Return [X, Y] of the center of cell containing provided text 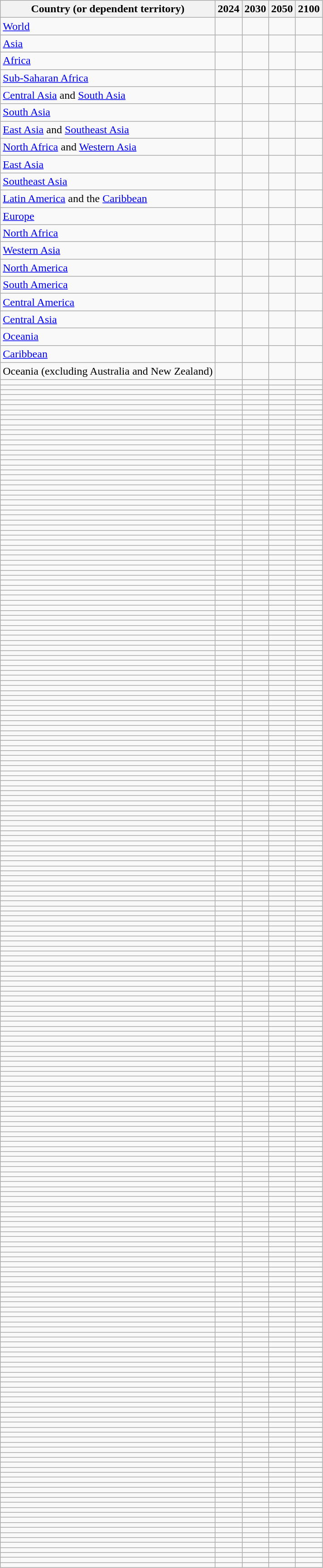
North Africa and Western Asia [108, 147]
Caribbean [108, 354]
Oceania (excluding Australia and New Zealand) [108, 371]
Europe [108, 216]
East Asia [108, 164]
East Asia and Southeast Asia [108, 130]
Asia [108, 43]
2030 [256, 9]
Southeast Asia [108, 181]
World [108, 26]
Western Asia [108, 251]
South Asia [108, 112]
Central America [108, 302]
Oceania [108, 337]
South America [108, 285]
North Africa [108, 233]
Sub-Saharan Africa [108, 78]
North America [108, 268]
2024 [228, 9]
Central Asia and South Asia [108, 95]
Latin America and the Caribbean [108, 198]
Central Asia [108, 319]
Country (or dependent territory) [108, 9]
2100 [309, 9]
Africa [108, 61]
2050 [282, 9]
